Search for the cell housing the specified text and yield its (x, y) center coordinate. 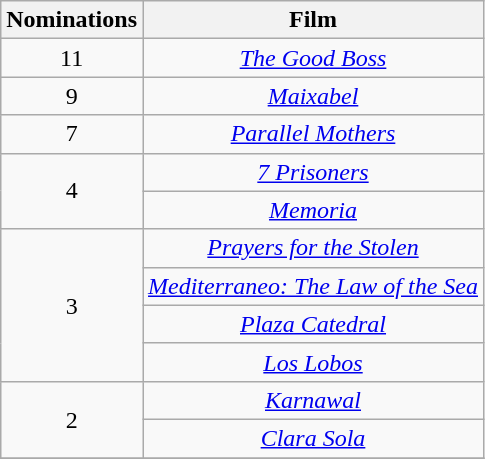
Prayers for the Stolen (312, 248)
11 (72, 58)
7 (72, 134)
Clara Sola (312, 438)
The Good Boss (312, 58)
Mediterraneo: The Law of the Sea (312, 286)
4 (72, 191)
Film (312, 20)
Parallel Mothers (312, 134)
Maixabel (312, 96)
2 (72, 419)
3 (72, 305)
Los Lobos (312, 362)
Plaza Catedral (312, 324)
Karnawal (312, 400)
Nominations (72, 20)
7 Prisoners (312, 172)
Memoria (312, 210)
9 (72, 96)
